Search for the cell housing the specified text and yield its (X, Y) center coordinate. 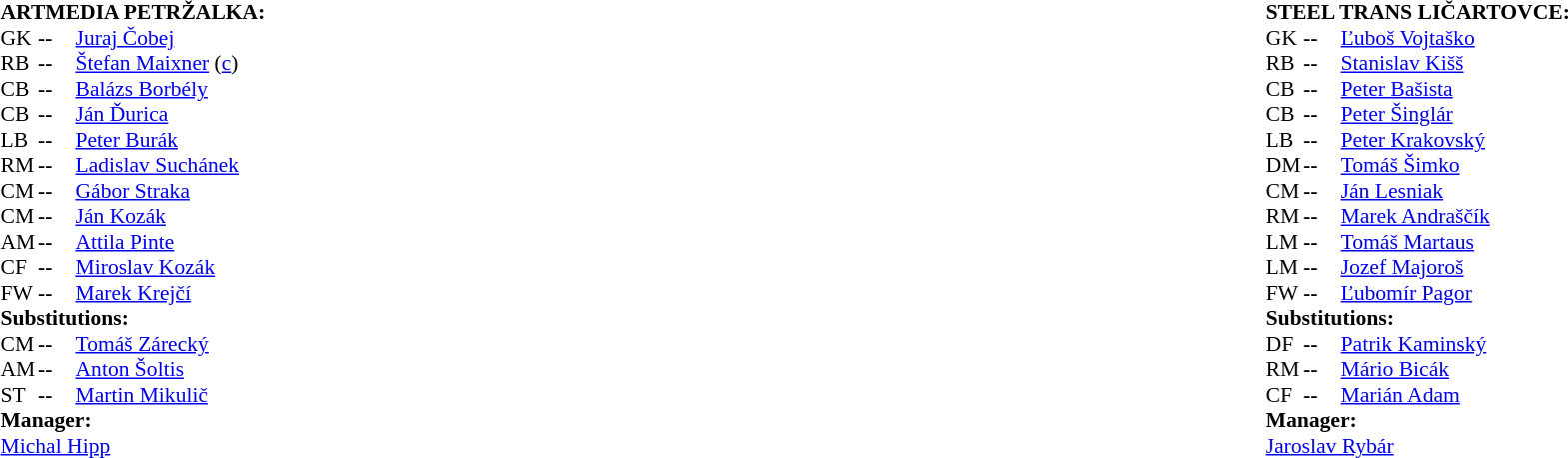
Miroslav Kozák (171, 267)
Balázs Borbély (171, 89)
Manager: (132, 421)
Juraj Čobej (171, 38)
Martin Mikulič (171, 395)
Ján Kozák (171, 217)
Marek Krejčí (171, 293)
Anton Šoltis (171, 369)
Ladislav Suchánek (171, 165)
DF (1285, 344)
DM (1285, 165)
Gábor Straka (171, 191)
ST (19, 395)
Peter Burák (171, 140)
Štefan Maixner (c) (171, 63)
ARTMEDIA PETRŽALKA: (132, 13)
Attila Pinte (171, 242)
Substitutions: (132, 319)
Ján Ďurica (171, 115)
Tomáš Zárecký (171, 344)
